Locate the cell with the specified text and output its (X, Y) center coordinate. 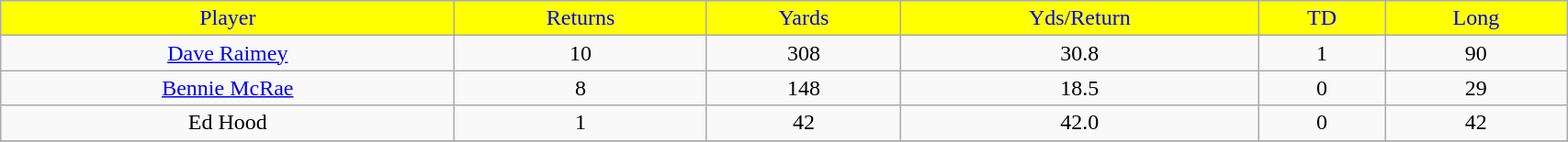
30.8 (1079, 53)
Yards (803, 18)
8 (581, 88)
Yds/Return (1079, 18)
148 (803, 88)
Long (1476, 18)
42.0 (1079, 123)
TD (1322, 18)
10 (581, 53)
Player (228, 18)
Ed Hood (228, 123)
Returns (581, 18)
18.5 (1079, 88)
Bennie McRae (228, 88)
308 (803, 53)
90 (1476, 53)
Dave Raimey (228, 53)
29 (1476, 88)
